Pinpoint the cell where the given text exists, returning its [X, Y] midpoint coordinate. 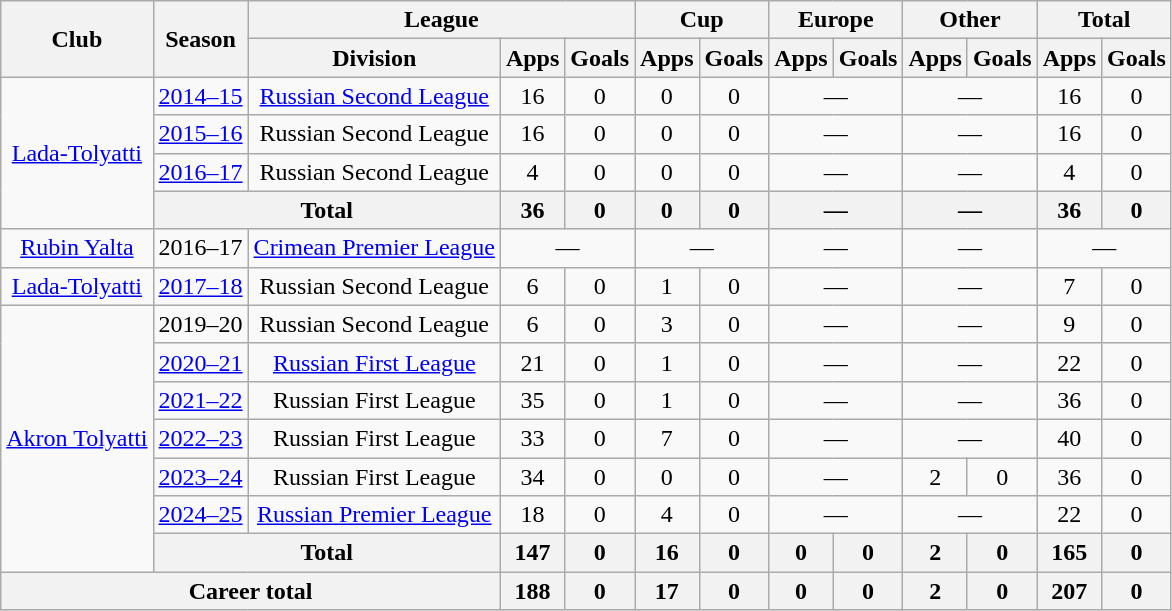
2014–15 [200, 96]
33 [532, 438]
2015–16 [200, 134]
2024–25 [200, 515]
40 [1069, 438]
2021–22 [200, 400]
Season [200, 39]
165 [1069, 553]
35 [532, 400]
2023–24 [200, 477]
2019–20 [200, 324]
Europe [836, 20]
207 [1069, 591]
League [441, 20]
2022–23 [200, 438]
9 [1069, 324]
Russian Premier League [374, 515]
2017–18 [200, 286]
147 [532, 553]
2020–21 [200, 362]
Crimean Premier League [374, 248]
3 [667, 324]
Other [970, 20]
17 [667, 591]
Cup [702, 20]
Akron Tolyatti [77, 438]
Rubin Yalta [77, 248]
Club [77, 39]
188 [532, 591]
18 [532, 515]
Division [374, 58]
21 [532, 362]
Career total [251, 591]
34 [532, 477]
